Return (x, y) of the center of cell containing provided text 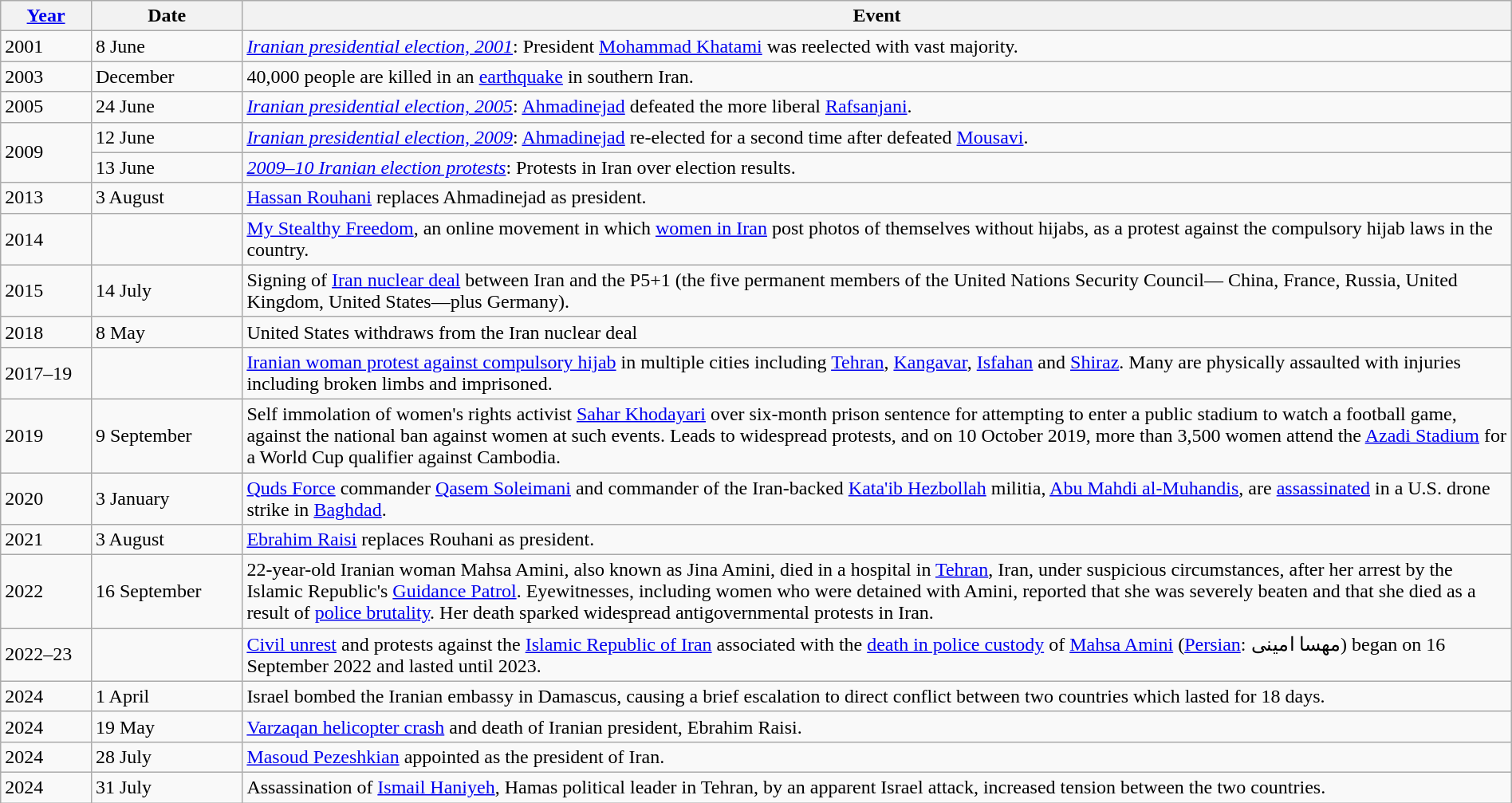
2009 (46, 152)
19 May (166, 726)
40,000 people are killed in an earthquake in southern Iran. (877, 77)
13 June (166, 167)
Date (166, 16)
December (166, 77)
Year (46, 16)
2022 (46, 592)
Event (877, 16)
8 May (166, 332)
Iranian presidential election, 2001: President Mohammad Khatami was reelected with vast majority. (877, 46)
2013 (46, 198)
2015 (46, 290)
Ebrahim Raisi replaces Rouhani as president. (877, 540)
Varzaqan helicopter crash and death of Iranian president, Ebrahim Raisi. (877, 726)
16 September (166, 592)
Iranian presidential election, 2005: Ahmadinejad defeated the more liberal Rafsanjani. (877, 107)
Hassan Rouhani replaces Ahmadinejad as president. (877, 198)
2001 (46, 46)
2005 (46, 107)
31 July (166, 787)
Masoud Pezeshkian appointed as the president of Iran. (877, 757)
2021 (46, 540)
14 July (166, 290)
2019 (46, 435)
Iranian presidential election, 2009: Ahmadinejad re-elected for a second time after defeated Mousavi. (877, 137)
2017–19 (46, 373)
2022–23 (46, 655)
12 June (166, 137)
28 July (166, 757)
Israel bombed the Iranian embassy in Damascus, causing a brief escalation to direct conflict between two countries which lasted for 18 days. (877, 696)
3 January (166, 498)
24 June (166, 107)
Assassination of Ismail Haniyeh, Hamas political leader in Tehran, by an apparent Israel attack, increased tension between the two countries. (877, 787)
2014 (46, 239)
2009–10 Iranian election protests: Protests in Iran over election results. (877, 167)
9 September (166, 435)
1 April (166, 696)
2003 (46, 77)
2020 (46, 498)
2018 (46, 332)
United States withdraws from the Iran nuclear deal (877, 332)
8 June (166, 46)
